Find where the given text appears and provide that cell's center as (x, y) coordinate. 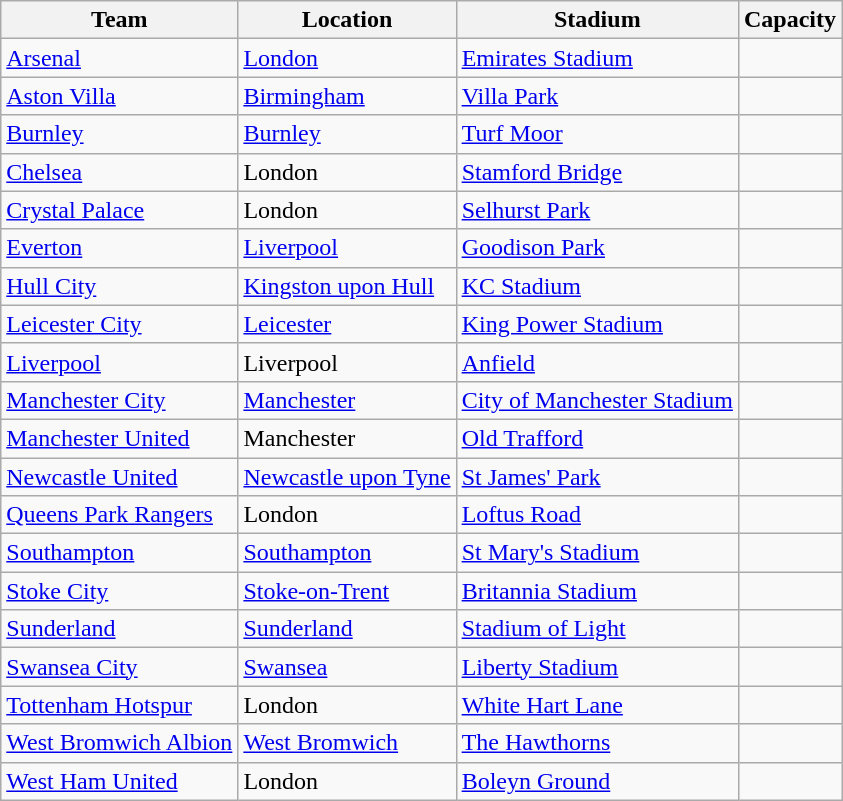
Crystal Palace (120, 210)
Liberty Stadium (597, 667)
Emirates Stadium (597, 58)
Swansea (347, 667)
Britannia Stadium (597, 591)
Manchester United (120, 438)
The Hawthorns (597, 743)
Old Trafford (597, 438)
Tottenham Hotspur (120, 705)
Stoke City (120, 591)
Aston Villa (120, 96)
Leicester (347, 324)
Newcastle upon Tyne (347, 477)
Everton (120, 248)
Newcastle United (120, 477)
King Power Stadium (597, 324)
Stamford Bridge (597, 172)
Goodison Park (597, 248)
Stadium (597, 20)
Birmingham (347, 96)
West Ham United (120, 781)
Stadium of Light (597, 629)
West Bromwich (347, 743)
Boleyn Ground (597, 781)
Leicester City (120, 324)
West Bromwich Albion (120, 743)
Stoke-on-Trent (347, 591)
Manchester City (120, 400)
Queens Park Rangers (120, 515)
Turf Moor (597, 134)
Location (347, 20)
Capacity (790, 20)
White Hart Lane (597, 705)
Villa Park (597, 96)
St Mary's Stadium (597, 553)
St James' Park (597, 477)
Chelsea (120, 172)
Selhurst Park (597, 210)
Team (120, 20)
Arsenal (120, 58)
Loftus Road (597, 515)
Kingston upon Hull (347, 286)
Hull City (120, 286)
City of Manchester Stadium (597, 400)
Swansea City (120, 667)
Anfield (597, 362)
KC Stadium (597, 286)
